Return the (x, y) coordinate for the center point of the cell that contains the specified text.  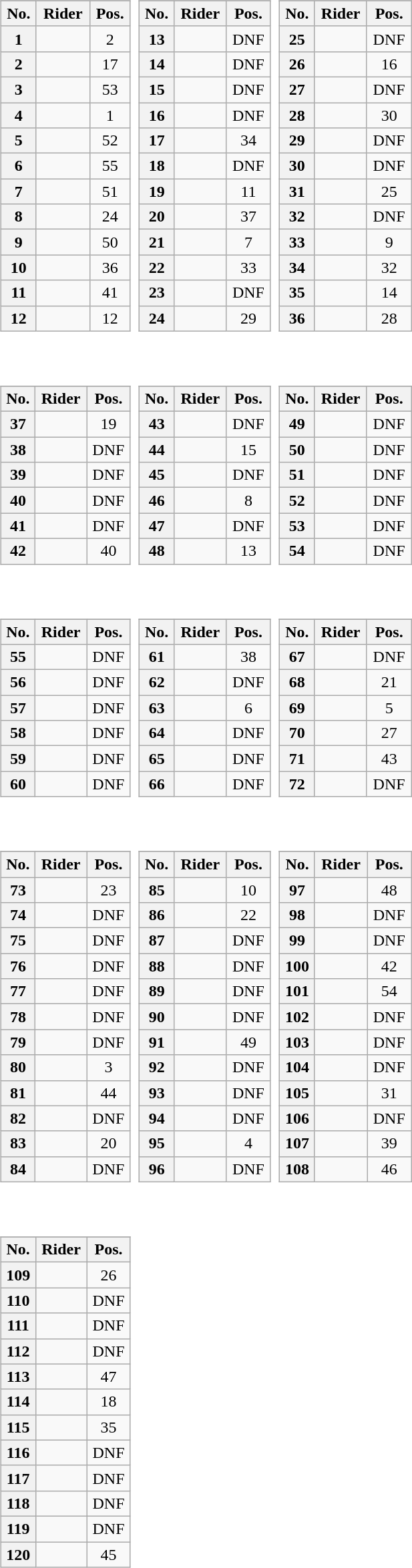
96 (157, 1169)
74 (17, 915)
97 (298, 889)
60 (17, 784)
109 (18, 1275)
108 (298, 1169)
88 (157, 966)
62 (157, 683)
75 (17, 941)
90 (157, 1017)
116 (18, 1453)
58 (17, 733)
115 (18, 1427)
103 (298, 1042)
107 (298, 1144)
85 (157, 889)
119 (18, 1529)
92 (157, 1068)
102 (298, 1017)
No. Rider Pos. 61 38 62 DNF 63 6 64 DNF 65 DNF 66 DNF (207, 699)
No. Rider Pos. 85 10 86 22 87 DNF 88 DNF 89 DNF 90 DNF 91 49 92 DNF 93 DNF 94 DNF 95 4 96 DNF (207, 1008)
86 (157, 915)
99 (298, 941)
64 (157, 733)
71 (297, 759)
100 (298, 966)
118 (18, 1503)
66 (157, 784)
80 (17, 1068)
67 (297, 657)
81 (17, 1093)
114 (18, 1402)
95 (157, 1144)
89 (157, 992)
94 (157, 1118)
65 (157, 759)
63 (157, 708)
83 (17, 1144)
120 (18, 1554)
84 (17, 1169)
117 (18, 1478)
98 (298, 915)
78 (17, 1017)
72 (297, 784)
105 (298, 1093)
70 (297, 733)
68 (297, 683)
61 (157, 657)
77 (17, 992)
73 (17, 889)
59 (17, 759)
No. Rider Pos. 43 DNF 44 15 45 DNF 46 8 47 DNF 48 13 (207, 466)
69 (297, 708)
87 (157, 941)
82 (17, 1118)
111 (18, 1326)
106 (298, 1118)
104 (298, 1068)
91 (157, 1042)
110 (18, 1300)
57 (17, 708)
93 (157, 1093)
112 (18, 1351)
56 (17, 683)
113 (18, 1377)
101 (298, 992)
79 (17, 1042)
76 (17, 966)
